Search for the cell housing the specified text and yield its [X, Y] center coordinate. 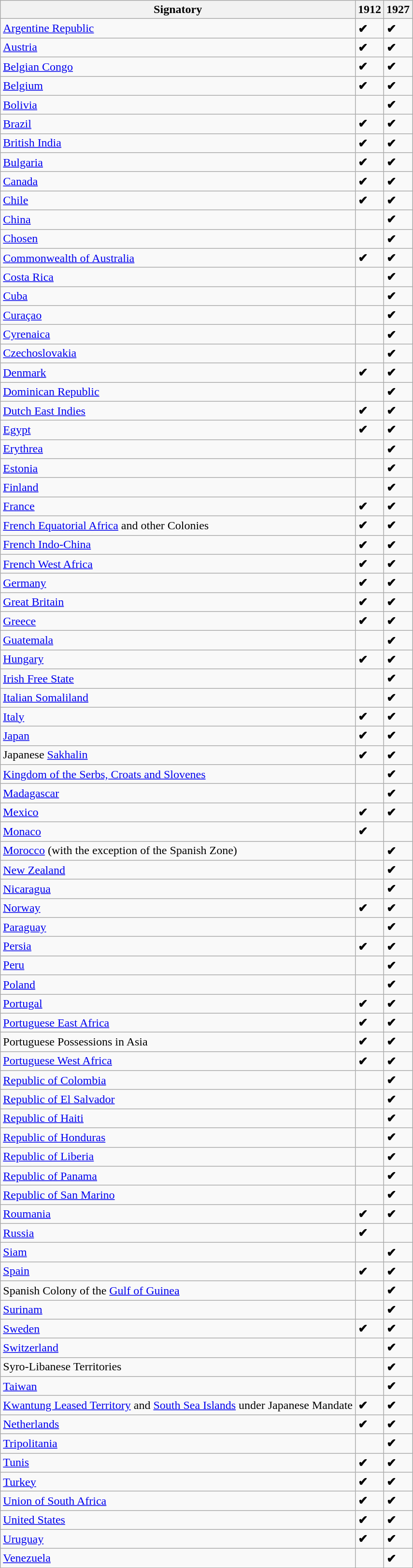
Egypt [178, 430]
Cyrenaica [178, 334]
Greece [178, 621]
1927 [398, 10]
Russia [178, 1233]
Finland [178, 487]
Republic of San Marino [178, 1195]
Paraguay [178, 927]
Persia [178, 946]
French West Africa [178, 564]
Portuguese West Africa [178, 1061]
Argentine Republic [178, 29]
Republic of Colombia [178, 1080]
Germany [178, 583]
Italy [178, 717]
Curaçao [178, 315]
Denmark [178, 373]
Japan [178, 736]
Peru [178, 965]
Bolivia [178, 105]
China [178, 219]
Nicaragua [178, 889]
Roumania [178, 1214]
Chosen [178, 239]
Turkey [178, 1482]
Spanish Colony of the Gulf of Guinea [178, 1291]
British India [178, 143]
Portuguese Possessions in Asia [178, 1042]
Brazil [178, 124]
Great Britain [178, 602]
Canada [178, 181]
Syro-Libanese Territories [178, 1367]
Taiwan [178, 1386]
Republic of Panama [178, 1176]
Estonia [178, 468]
Madagascar [178, 793]
United States [178, 1520]
Signatory [178, 10]
Belgian Congo [178, 67]
Hungary [178, 659]
French Equatorial Africa and other Colonies [178, 525]
Italian Somaliland [178, 698]
France [178, 507]
Uruguay [178, 1539]
Bulgaria [178, 162]
Monaco [178, 831]
Union of South Africa [178, 1501]
Chile [178, 201]
Cuba [178, 296]
Kwantung Leased Territory and South Sea Islands under Japanese Mandate [178, 1405]
1912 [370, 10]
Austria [178, 47]
Sweden [178, 1329]
French Indo-China [178, 545]
Republic of El Salvador [178, 1099]
Irish Free State [178, 679]
Portuguese East Africa [178, 1023]
Commonwealth of Australia [178, 258]
Guatemala [178, 640]
Czechoslovakia [178, 353]
Morocco (with the exception of the Spanish Zone) [178, 851]
Tripolitania [178, 1443]
Venezuela [178, 1558]
Dominican Republic [178, 392]
Republic of Honduras [178, 1137]
Republic of Haiti [178, 1118]
Mexico [178, 813]
Dutch East Indies [178, 411]
Japanese Sakhalin [178, 755]
Surinam [178, 1310]
Norway [178, 908]
Switzerland [178, 1348]
Tunis [178, 1463]
Kingdom of the Serbs, Croats and Slovenes [178, 774]
Belgium [178, 86]
Erythrea [178, 449]
Netherlands [178, 1424]
Poland [178, 985]
New Zealand [178, 870]
Costa Rica [178, 277]
Republic of Liberia [178, 1157]
Siam [178, 1252]
Portugal [178, 1003]
Spain [178, 1271]
